Identify which cell holds the provided text, then report its [X, Y] central coordinate. 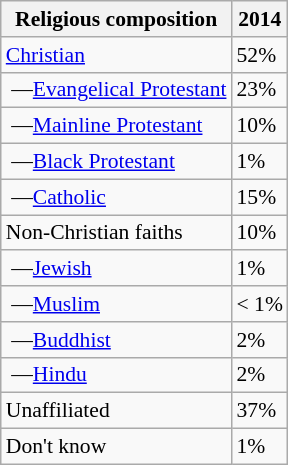
—Jewish [116, 269]
2014 [259, 19]
—Hindu [116, 375]
52% [259, 55]
23% [259, 90]
37% [259, 411]
Unaffiliated [116, 411]
—Buddhist [116, 340]
Non-Christian faiths [116, 233]
—Muslim [116, 304]
—Mainline Protestant [116, 126]
Religious composition [116, 19]
—Black Protestant [116, 162]
—Evangelical Protestant [116, 90]
15% [259, 197]
Don't know [116, 447]
Christian [116, 55]
—Catholic [116, 197]
< 1% [259, 304]
